Find where the given text appears and provide that cell's center as (x, y) coordinate. 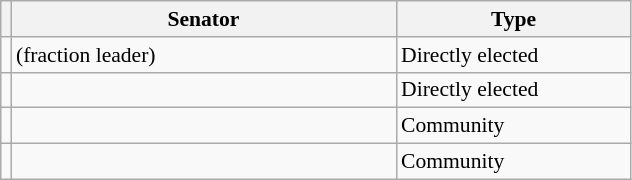
Type (514, 19)
(fraction leader) (204, 55)
Senator (204, 19)
